Determine the (x, y) coordinate at the center of the cell enclosing the given text.  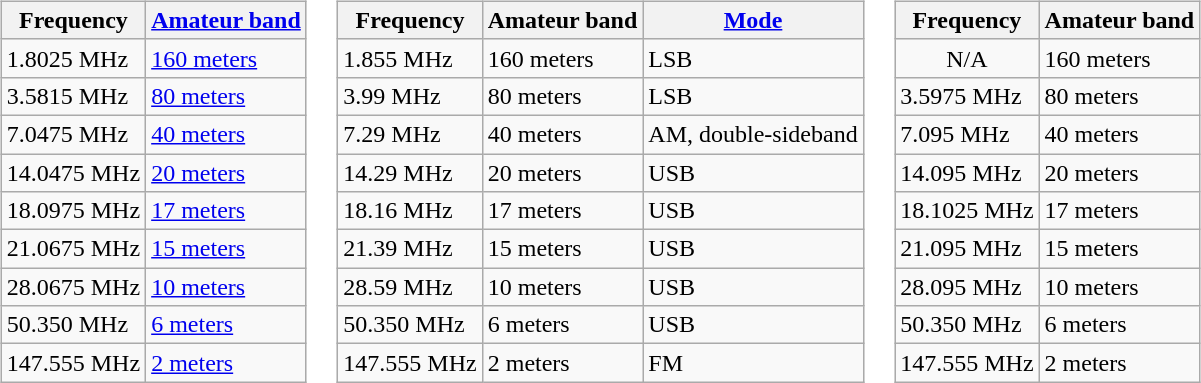
7.095 MHz (967, 134)
28.59 MHz (410, 287)
28.0675 MHz (73, 287)
21.0675 MHz (73, 249)
1.8025 MHz (73, 58)
7.29 MHz (410, 134)
N/A (967, 58)
3.99 MHz (410, 96)
1.855 MHz (410, 58)
14.0475 MHz (73, 173)
14.29 MHz (410, 173)
21.39 MHz (410, 249)
18.1025 MHz (967, 211)
AM, double-sideband (753, 134)
18.0975 MHz (73, 211)
14.095 MHz (967, 173)
3.5975 MHz (967, 96)
28.095 MHz (967, 287)
Mode (753, 20)
18.16 MHz (410, 211)
3.5815 MHz (73, 96)
7.0475 MHz (73, 134)
FM (753, 363)
21.095 MHz (967, 249)
